Identify which cell holds the provided text, then report its [X, Y] central coordinate. 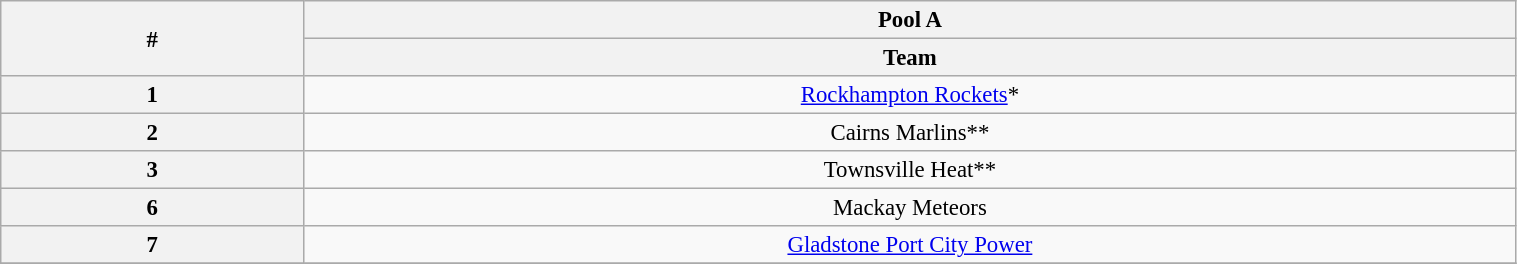
1 [152, 95]
Cairns Marlins** [910, 133]
3 [152, 170]
2 [152, 133]
Rockhampton Rockets* [910, 95]
Mackay Meteors [910, 208]
# [152, 38]
6 [152, 208]
Team [910, 58]
Gladstone Port City Power [910, 245]
7 [152, 245]
Townsville Heat** [910, 170]
Pool A [910, 20]
